Return the (x, y) coordinate for the center point of the cell that contains the specified text.  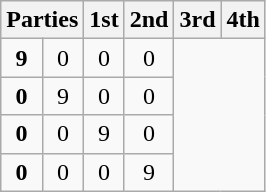
2nd (149, 20)
1st (104, 20)
Parties (42, 20)
4th (243, 20)
3rd (198, 20)
